Detect which cell encompasses the target text, then output its [x, y] center coordinate. 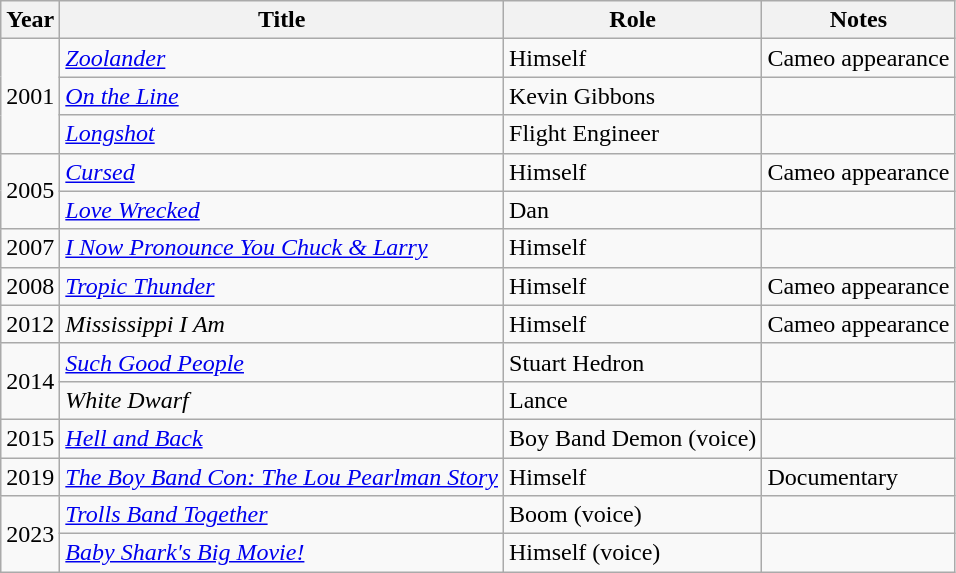
2012 [30, 324]
The Boy Band Con: The Lou Pearlman Story [282, 477]
2014 [30, 381]
Kevin Gibbons [633, 96]
I Now Pronounce You Chuck & Larry [282, 248]
Dan [633, 210]
Cursed [282, 172]
2001 [30, 96]
2023 [30, 534]
Baby Shark's Big Movie! [282, 553]
Year [30, 20]
2007 [30, 248]
On the Line [282, 96]
2008 [30, 286]
Boom (voice) [633, 515]
Love Wrecked [282, 210]
Documentary [858, 477]
Trolls Band Together [282, 515]
Flight Engineer [633, 134]
Hell and Back [282, 438]
Longshot [282, 134]
Stuart Hedron [633, 362]
Tropic Thunder [282, 286]
Role [633, 20]
2005 [30, 191]
2019 [30, 477]
Zoolander [282, 58]
Lance [633, 400]
Mississippi I Am [282, 324]
2015 [30, 438]
Notes [858, 20]
Title [282, 20]
Such Good People [282, 362]
Himself (voice) [633, 553]
Boy Band Demon (voice) [633, 438]
White Dwarf [282, 400]
